Scan for the cell matching the given text and deliver its [x, y] coordinate at center. 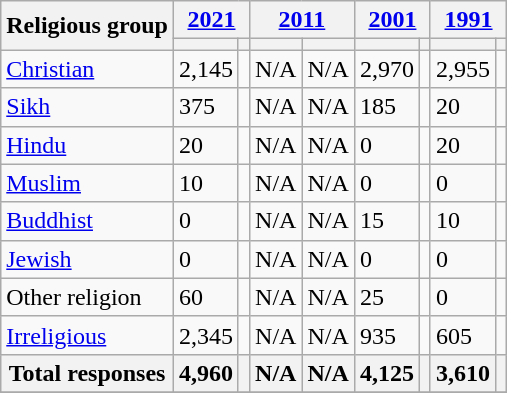
60 [206, 297]
2,955 [462, 69]
4,960 [206, 373]
4,125 [386, 373]
Other religion [88, 297]
3,610 [462, 373]
Religious group [88, 26]
Buddhist [88, 221]
2011 [302, 20]
2021 [211, 20]
935 [386, 335]
Total responses [88, 373]
185 [386, 107]
2,970 [386, 69]
1991 [468, 20]
Hindu [88, 145]
Irreligious [88, 335]
25 [386, 297]
Muslim [88, 183]
2001 [392, 20]
Jewish [88, 259]
Christian [88, 69]
15 [386, 221]
2,345 [206, 335]
Sikh [88, 107]
605 [462, 335]
375 [206, 107]
2,145 [206, 69]
